Scan for the cell matching the given text and deliver its (x, y) coordinate at center. 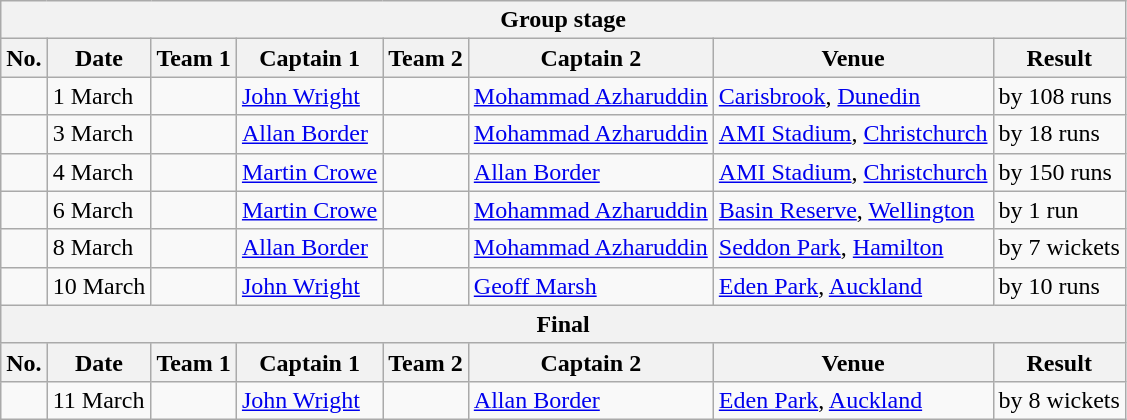
Final (564, 324)
4 March (99, 172)
by 18 runs (1059, 134)
by 8 wickets (1059, 400)
11 March (99, 400)
Carisbrook, Dunedin (853, 96)
1 March (99, 96)
Basin Reserve, Wellington (853, 210)
8 March (99, 248)
by 108 runs (1059, 96)
by 1 run (1059, 210)
Seddon Park, Hamilton (853, 248)
Geoff Marsh (590, 286)
by 150 runs (1059, 172)
by 7 wickets (1059, 248)
10 March (99, 286)
3 March (99, 134)
6 March (99, 210)
by 10 runs (1059, 286)
Group stage (564, 20)
